Return the (X, Y) coordinate for the center point of the cell that contains the specified text.  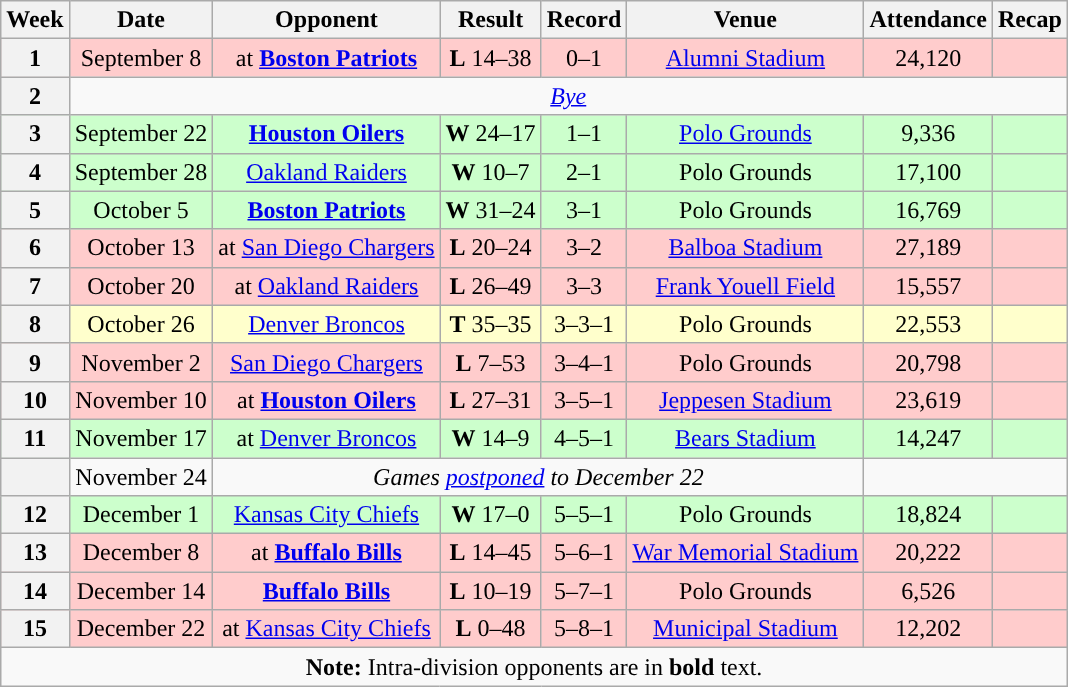
W 14–9 (490, 438)
13 (35, 553)
3–1 (584, 210)
5–6–1 (584, 553)
3–4–1 (584, 362)
L 7–53 (490, 362)
W 31–24 (490, 210)
3–3 (584, 286)
Alumni Stadium (746, 58)
December 8 (141, 553)
L 14–38 (490, 58)
W 17–0 (490, 515)
Recap (1030, 20)
9 (35, 362)
15,557 (928, 286)
20,222 (928, 553)
San Diego Chargers (326, 362)
0–1 (584, 58)
Denver Broncos (326, 324)
L 14–45 (490, 553)
Games postponed to December 22 (538, 477)
27,189 (928, 248)
15 (35, 629)
December 1 (141, 515)
23,619 (928, 400)
Oakland Raiders (326, 172)
War Memorial Stadium (746, 553)
11 (35, 438)
Opponent (326, 20)
Venue (746, 20)
3–3–1 (584, 324)
September 8 (141, 58)
7 (35, 286)
at Denver Broncos (326, 438)
12,202 (928, 629)
4–5–1 (584, 438)
6,526 (928, 591)
12 (35, 515)
22,553 (928, 324)
17,100 (928, 172)
Result (490, 20)
Frank Youell Field (746, 286)
5–7–1 (584, 591)
L 26–49 (490, 286)
at Kansas City Chiefs (326, 629)
Buffalo Bills (326, 591)
Date (141, 20)
October 20 (141, 286)
October 26 (141, 324)
L 0–48 (490, 629)
Note: Intra-division opponents are in bold text. (534, 667)
4 (35, 172)
at Houston Oilers (326, 400)
November 24 (141, 477)
14,247 (928, 438)
1 (35, 58)
November 2 (141, 362)
T 35–35 (490, 324)
L 27–31 (490, 400)
at Boston Patriots (326, 58)
24,120 (928, 58)
10 (35, 400)
Kansas City Chiefs (326, 515)
6 (35, 248)
W 24–17 (490, 134)
3–2 (584, 248)
Week (35, 20)
5–5–1 (584, 515)
Boston Patriots (326, 210)
9,336 (928, 134)
L 10–19 (490, 591)
Attendance (928, 20)
Balboa Stadium (746, 248)
L 20–24 (490, 248)
16,769 (928, 210)
at San Diego Chargers (326, 248)
Municipal Stadium (746, 629)
Bears Stadium (746, 438)
3 (35, 134)
December 14 (141, 591)
Jeppesen Stadium (746, 400)
20,798 (928, 362)
5 (35, 210)
8 (35, 324)
September 22 (141, 134)
5–8–1 (584, 629)
October 5 (141, 210)
1–1 (584, 134)
Houston Oilers (326, 134)
3–5–1 (584, 400)
November 17 (141, 438)
December 22 (141, 629)
2–1 (584, 172)
at Oakland Raiders (326, 286)
Bye (568, 96)
November 10 (141, 400)
Record (584, 20)
September 28 (141, 172)
18,824 (928, 515)
at Buffalo Bills (326, 553)
2 (35, 96)
October 13 (141, 248)
14 (35, 591)
W 10–7 (490, 172)
